For the text-containing cell, return its midpoint in [x, y] coordinate format. 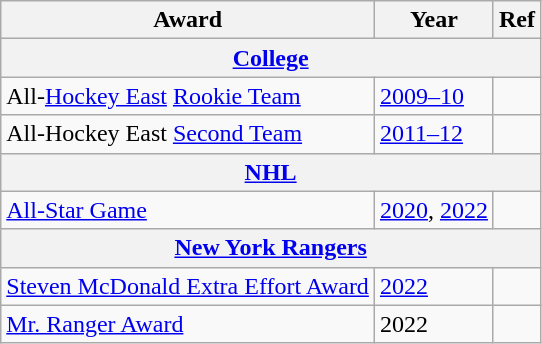
All-Hockey East Rookie Team [188, 96]
2009–10 [434, 96]
Year [434, 20]
NHL [271, 172]
Steven McDonald Extra Effort Award [188, 286]
2020, 2022 [434, 210]
College [271, 58]
2011–12 [434, 134]
Mr. Ranger Award [188, 324]
Ref [516, 20]
All-Hockey East Second Team [188, 134]
New York Rangers [271, 248]
Award [188, 20]
All-Star Game [188, 210]
